Output the (x, y) coordinate of the center of the cell containing the given text.  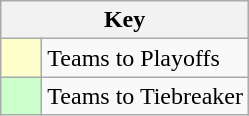
Key (125, 20)
Teams to Playoffs (146, 58)
Teams to Tiebreaker (146, 96)
